Find where the given text appears and provide that cell's center as (x, y) coordinate. 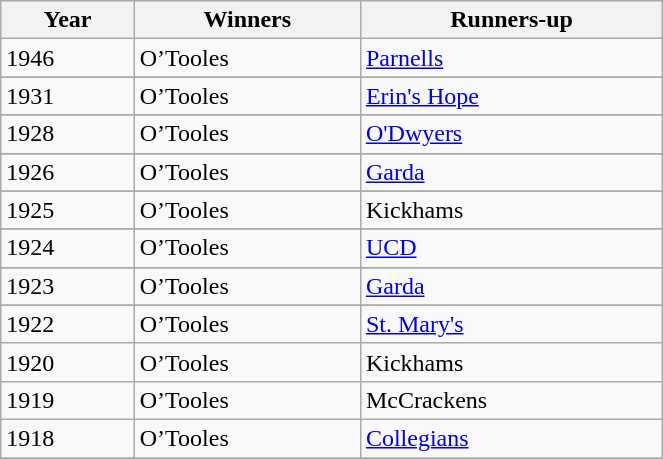
1946 (68, 58)
1924 (68, 248)
Erin's Hope (511, 96)
1920 (68, 362)
1918 (68, 438)
Parnells (511, 58)
1922 (68, 324)
Winners (247, 20)
1919 (68, 400)
1928 (68, 134)
Runners-up (511, 20)
UCD (511, 248)
1925 (68, 210)
1926 (68, 172)
Collegians (511, 438)
Year (68, 20)
McCrackens (511, 400)
O'Dwyers (511, 134)
1923 (68, 286)
1931 (68, 96)
St. Mary's (511, 324)
